Locate the cell with the specified text and output its [X, Y] center coordinate. 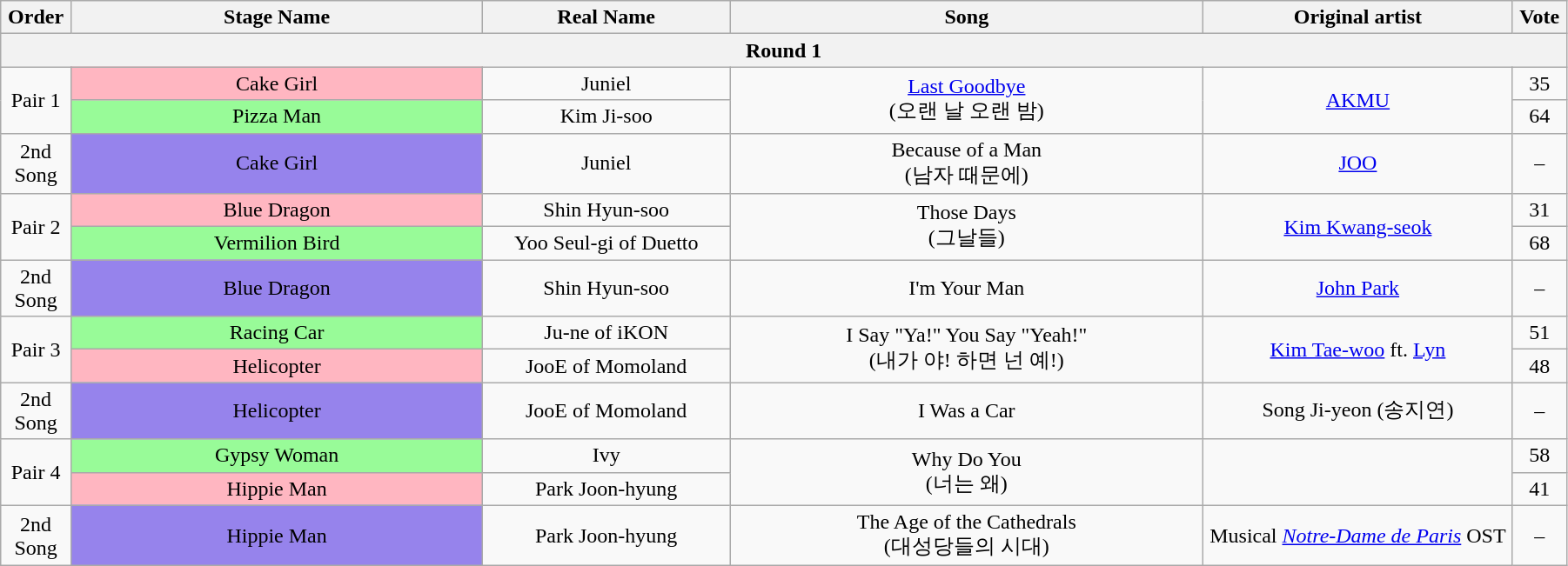
41 [1540, 489]
Vote [1540, 17]
Last Goodbye(오랜 날 오랜 밤) [967, 100]
John Park [1357, 289]
Musical Notre-Dame de Paris OST [1357, 536]
AKMU [1357, 100]
Pizza Man [277, 117]
I'm Your Man [967, 289]
Pair 3 [37, 350]
31 [1540, 210]
Original artist [1357, 17]
The Age of the Cathedrals (대성당들의 시대) [967, 536]
Those Days(그날들) [967, 227]
Song [967, 17]
Because of a Man(남자 때문에) [967, 163]
Ju-ne of iKON [606, 333]
Pair 4 [37, 472]
Pair 1 [37, 100]
Kim Tae-woo ft. Lyn [1357, 350]
Kim Kwang-seok [1357, 227]
Racing Car [277, 333]
Stage Name [277, 17]
Why Do You(너는 왜) [967, 472]
JOO [1357, 163]
58 [1540, 456]
48 [1540, 366]
Vermilion Bird [277, 243]
68 [1540, 243]
64 [1540, 117]
Yoo Seul-gi of Duetto [606, 243]
51 [1540, 333]
I Say "Ya!" You Say "Yeah!"(내가 야! 하면 넌 예!) [967, 350]
Pair 2 [37, 227]
Round 1 [784, 50]
Order [37, 17]
I Was a Car [967, 410]
Real Name [606, 17]
Song Ji-yeon (송지연) [1357, 410]
Gypsy Woman [277, 456]
Ivy [606, 456]
35 [1540, 83]
Kim Ji-soo [606, 117]
